Pinpoint the cell where the given text exists, returning its [x, y] midpoint coordinate. 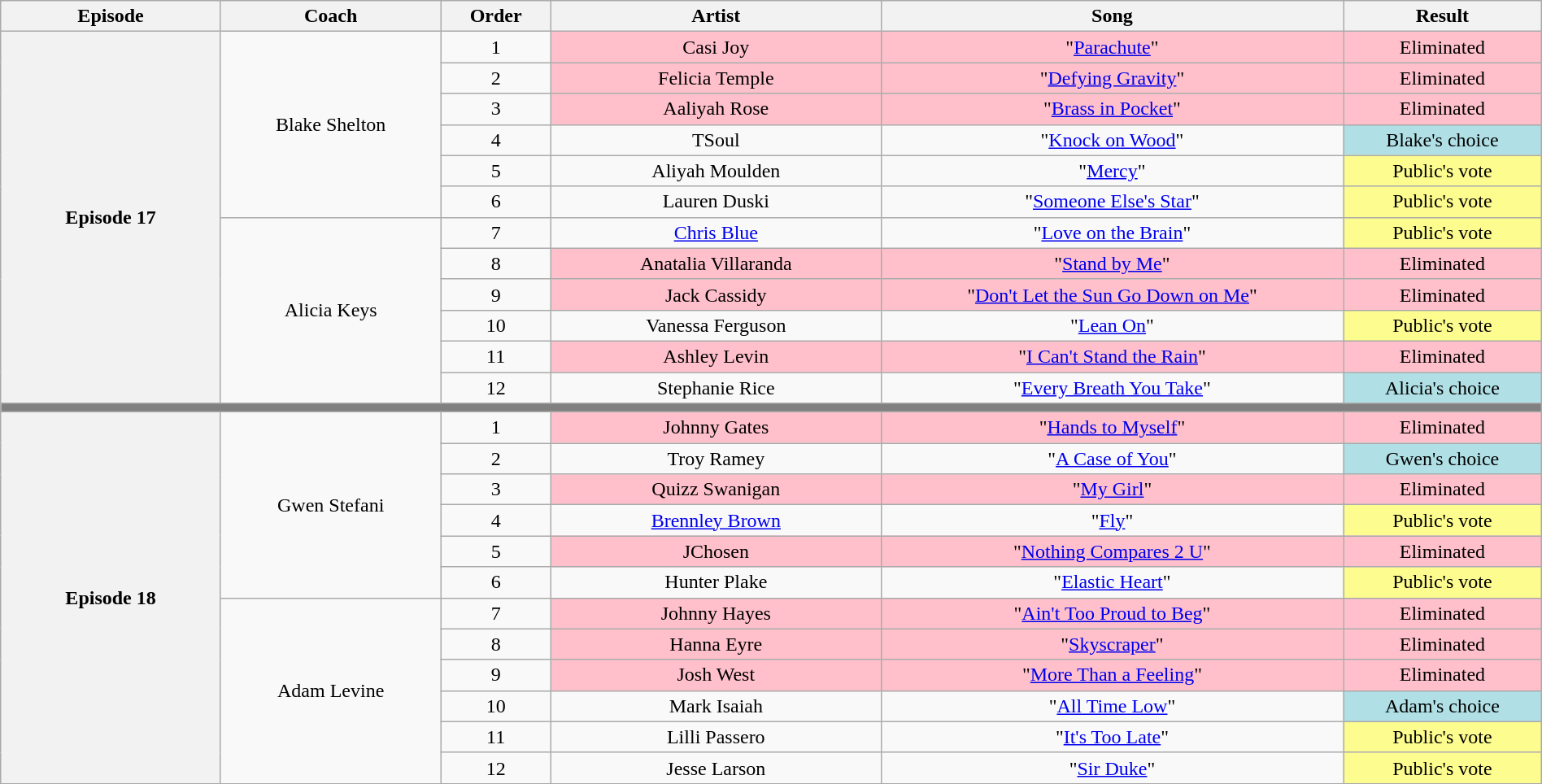
Lauren Duski [716, 202]
Blake Shelton [330, 124]
"Every Breath You Take" [1112, 388]
"Knock on Wood" [1112, 140]
Coach [330, 16]
Aaliyah Rose [716, 109]
"It's Too Late" [1112, 737]
TSoul [716, 140]
Mark Isaiah [716, 706]
"Nothing Compares 2 U" [1112, 551]
Order [496, 16]
Jack Cassidy [716, 294]
Chris Blue [716, 233]
"Hands to Myself" [1112, 428]
Episode 18 [111, 599]
Alicia Keys [330, 310]
"Someone Else's Star" [1112, 202]
Artist [716, 16]
"Ain't Too Proud to Beg" [1112, 613]
Johnny Gates [716, 428]
Result [1443, 16]
"Defying Gravity" [1112, 78]
Adam's choice [1443, 706]
"Skyscraper" [1112, 644]
Casi Joy [716, 47]
"Lean On" [1112, 325]
Episode [111, 16]
Anatalia Villaranda [716, 264]
Hanna Eyre [716, 644]
Brennley Brown [716, 520]
Adam Levine [330, 690]
"Elastic Heart" [1112, 582]
"A Case of You" [1112, 459]
Hunter Plake [716, 582]
"Sir Duke" [1112, 768]
"Stand by Me" [1112, 264]
JChosen [716, 551]
Jesse Larson [716, 768]
"Fly" [1112, 520]
"Parachute" [1112, 47]
Felicia Temple [716, 78]
"Don't Let the Sun Go Down on Me" [1112, 294]
Alicia's choice [1443, 388]
Episode 17 [111, 218]
"Mercy" [1112, 171]
"All Time Low" [1112, 706]
"More Than a Feeling" [1112, 675]
"I Can't Stand the Rain" [1112, 356]
Ashley Levin [716, 356]
"My Girl" [1112, 490]
Stephanie Rice [716, 388]
"Love on the Brain" [1112, 233]
Josh West [716, 675]
Aliyah Moulden [716, 171]
Gwen Stefani [330, 505]
Johnny Hayes [716, 613]
Vanessa Ferguson [716, 325]
Song [1112, 16]
Gwen's choice [1443, 459]
"Brass in Pocket" [1112, 109]
Troy Ramey [716, 459]
Quizz Swanigan [716, 490]
Blake's choice [1443, 140]
Lilli Passero [716, 737]
